Find where the given text appears and provide that cell's center as [X, Y] coordinate. 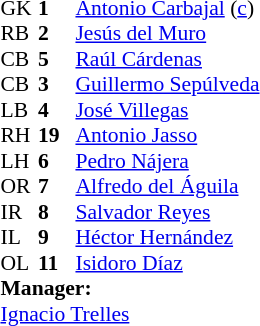
Alfredo del Águila [167, 187]
Raúl Cárdenas [167, 59]
IL [19, 237]
5 [57, 59]
6 [57, 161]
Guillermo Sepúlveda [167, 85]
RH [19, 135]
Héctor Hernández [167, 237]
11 [57, 263]
José Villegas [167, 110]
9 [57, 237]
2 [57, 33]
LB [19, 110]
OR [19, 187]
IR [19, 212]
19 [57, 135]
Pedro Nájera [167, 161]
Manager: [130, 289]
LH [19, 161]
Isidoro Díaz [167, 263]
Antonio Jasso [167, 135]
Salvador Reyes [167, 212]
OL [19, 263]
7 [57, 187]
Jesús del Muro [167, 33]
3 [57, 85]
4 [57, 110]
8 [57, 212]
RB [19, 33]
